Return the [X, Y] coordinate for the center point of the cell that contains the specified text.  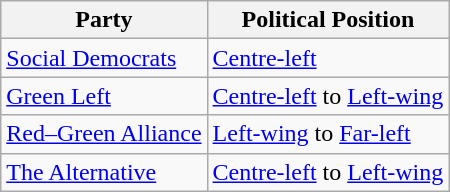
Political Position [328, 20]
Left-wing to Far-left [328, 134]
Party [104, 20]
Green Left [104, 96]
Centre-left [328, 58]
Social Democrats [104, 58]
The Alternative [104, 172]
Red–Green Alliance [104, 134]
